Locate the cell with the specified text and output its [x, y] center coordinate. 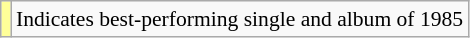
Indicates best-performing single and album of 1985 [240, 19]
